Detect which cell encompasses the target text, then output its (X, Y) center coordinate. 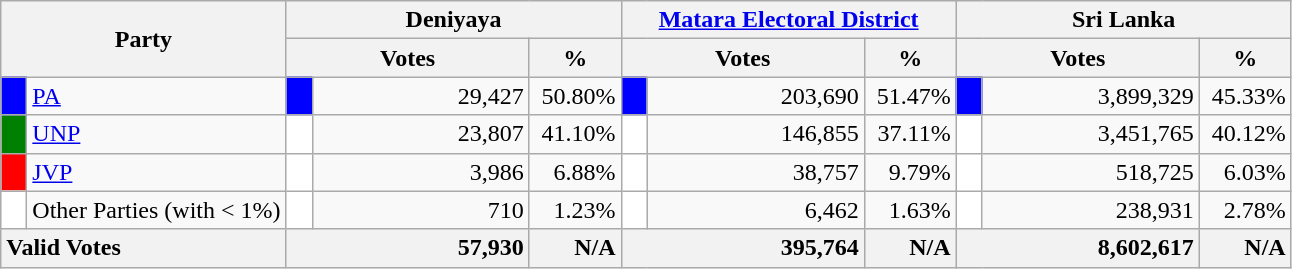
37.11% (910, 134)
6,462 (756, 210)
57,930 (408, 248)
41.10% (575, 134)
51.47% (910, 96)
40.12% (1245, 134)
Sri Lanka (1124, 20)
395,764 (742, 248)
710 (420, 210)
Valid Votes (144, 248)
6.88% (575, 172)
38,757 (756, 172)
UNP (156, 134)
8,602,617 (1078, 248)
1.63% (910, 210)
23,807 (420, 134)
3,451,765 (1090, 134)
3,986 (420, 172)
146,855 (756, 134)
JVP (156, 172)
3,899,329 (1090, 96)
2.78% (1245, 210)
9.79% (910, 172)
Deniyaya (454, 20)
50.80% (575, 96)
45.33% (1245, 96)
Matara Electoral District (788, 20)
29,427 (420, 96)
203,690 (756, 96)
Other Parties (with < 1%) (156, 210)
Party (144, 39)
238,931 (1090, 210)
1.23% (575, 210)
6.03% (1245, 172)
PA (156, 96)
518,725 (1090, 172)
